Search for the cell housing the specified text and yield its [x, y] center coordinate. 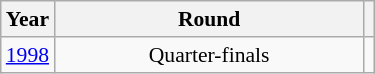
Year [28, 19]
Round [209, 19]
1998 [28, 55]
Quarter-finals [209, 55]
